Determine the (X, Y) coordinate at the center of the cell enclosing the given text.  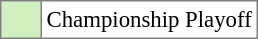
Championship Playoff (149, 20)
